Return the [X, Y] coordinate for the center point of the cell that contains the specified text.  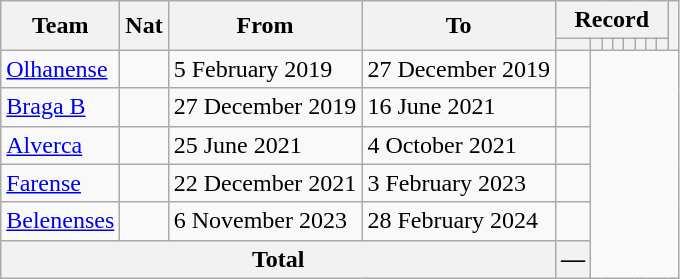
16 June 2021 [459, 107]
28 February 2024 [459, 221]
To [459, 26]
3 February 2023 [459, 183]
Belenenses [60, 221]
From [265, 26]
22 December 2021 [265, 183]
Farense [60, 183]
— [574, 259]
Alverca [60, 145]
Record [612, 20]
5 February 2019 [265, 69]
4 October 2021 [459, 145]
25 June 2021 [265, 145]
Nat [144, 26]
6 November 2023 [265, 221]
Olhanense [60, 69]
Total [278, 259]
Team [60, 26]
Braga B [60, 107]
